Return [x, y] of the center of cell containing provided text 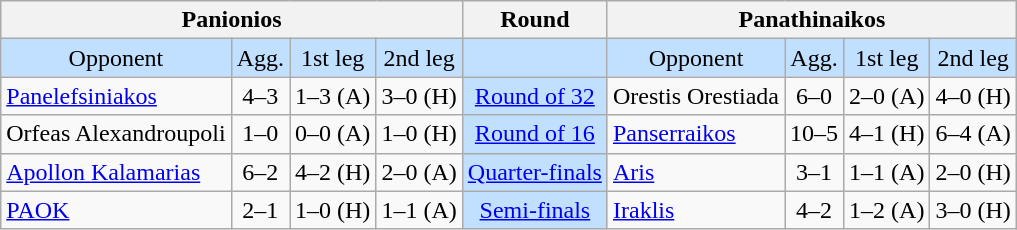
3–1 [814, 172]
6–0 [814, 96]
2–0 (H) [973, 172]
Semi-finals [534, 210]
6–4 (A) [973, 134]
Quarter-finals [534, 172]
Orestis Orestiada [696, 96]
1–2 (A) [887, 210]
6–2 [260, 172]
Iraklis [696, 210]
Orfeas Alexandroupoli [116, 134]
1–0 [260, 134]
Panathinaikos [812, 20]
2–1 [260, 210]
4–0 (H) [973, 96]
Panserraikos [696, 134]
Round of 32 [534, 96]
Aris [696, 172]
Round of 16 [534, 134]
PAOK [116, 210]
10–5 [814, 134]
1–3 (A) [333, 96]
4–2 [814, 210]
4–1 (H) [887, 134]
Round [534, 20]
4–3 [260, 96]
Panelefsiniakos [116, 96]
Panionios [232, 20]
0–0 (A) [333, 134]
4–2 (H) [333, 172]
Apollon Kalamarias [116, 172]
